Provide the (x, y) coordinate of the cell's center where the given text is located.  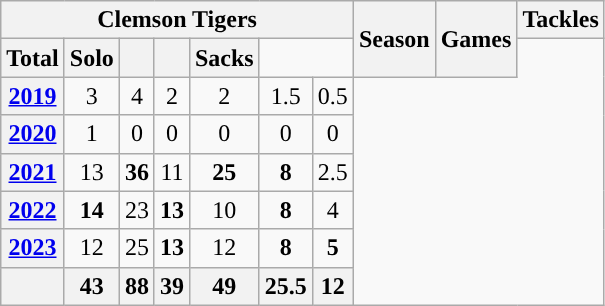
2.5 (332, 172)
Tackles (561, 20)
5 (332, 248)
3 (92, 96)
10 (224, 210)
11 (172, 172)
2020 (33, 134)
88 (136, 286)
Solo (92, 58)
2022 (33, 210)
23 (136, 210)
0.5 (332, 96)
2023 (33, 248)
Total (33, 58)
Games (476, 39)
Clemson Tigers (178, 20)
36 (136, 172)
1 (92, 134)
39 (172, 286)
Sacks (224, 58)
1.5 (286, 96)
Season (394, 39)
14 (92, 210)
2021 (33, 172)
43 (92, 286)
25.5 (286, 286)
49 (224, 286)
2019 (33, 96)
